Pinpoint the cell where the given text exists, returning its [X, Y] midpoint coordinate. 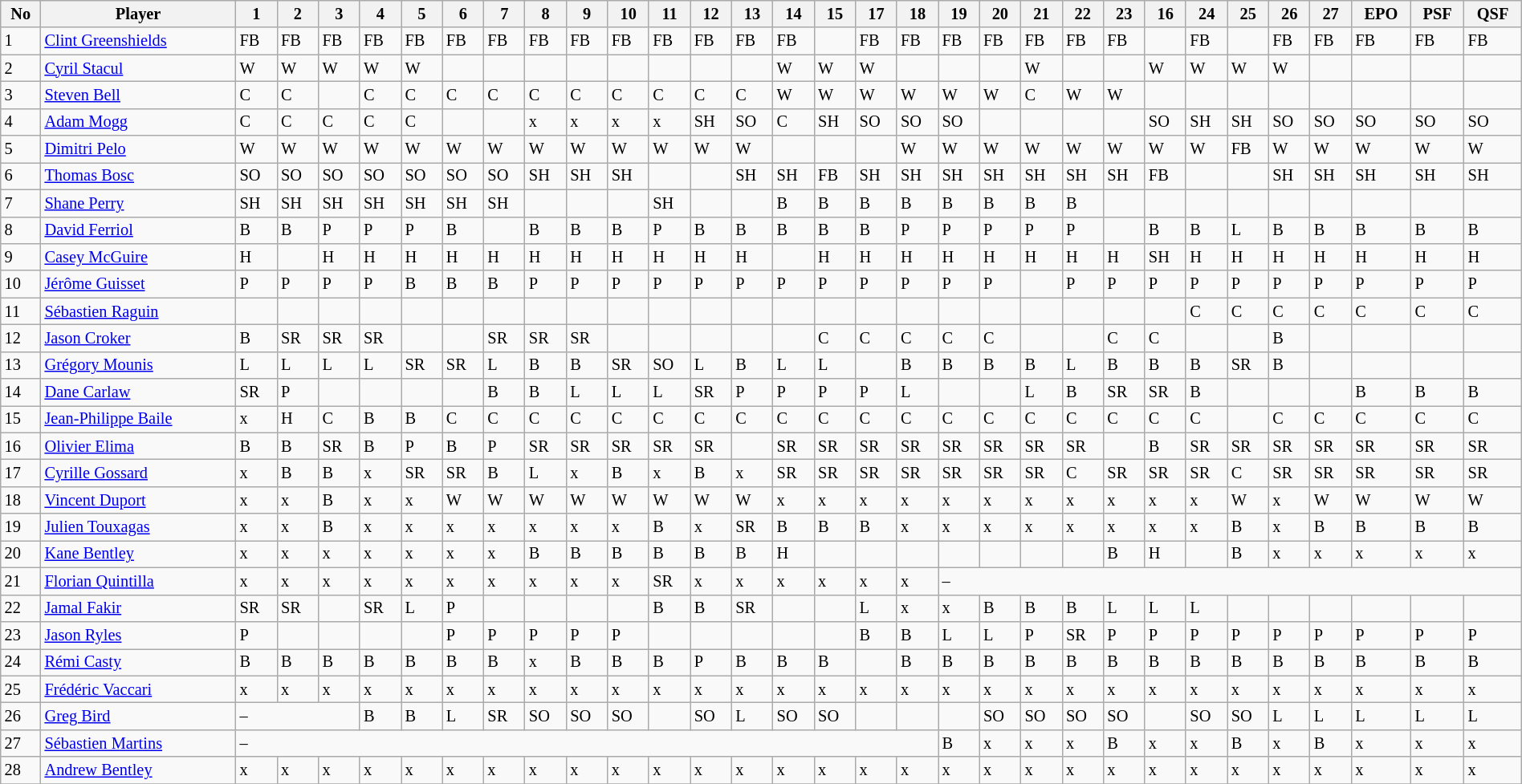
Steven Bell [138, 95]
Jason Croker [138, 338]
Cyril Stacul [138, 68]
No [21, 14]
Adam Mogg [138, 122]
Dimitri Pelo [138, 149]
Sébastien Raguin [138, 311]
Jean-Philippe Baile [138, 419]
Greg Bird [138, 716]
Cyrille Gossard [138, 473]
Clint Greenshields [138, 41]
Jérôme Guisset [138, 284]
EPO [1381, 14]
Kane Bentley [138, 554]
Julien Touxagas [138, 527]
Dane Carlaw [138, 392]
David Ferriol [138, 230]
28 [21, 770]
Andrew Bentley [138, 770]
Grégory Mounis [138, 365]
Thomas Bosc [138, 176]
QSF [1493, 14]
Frédéric Vaccari [138, 689]
Casey McGuire [138, 257]
PSF [1438, 14]
Shane Perry [138, 203]
Vincent Duport [138, 500]
Jamal Fakir [138, 608]
Sébastien Martins [138, 743]
Olivier Elima [138, 446]
Player [138, 14]
Rémi Casty [138, 662]
Florian Quintilla [138, 581]
Jason Ryles [138, 635]
